Determine the (x, y) coordinate at the center of the cell enclosing the given text.  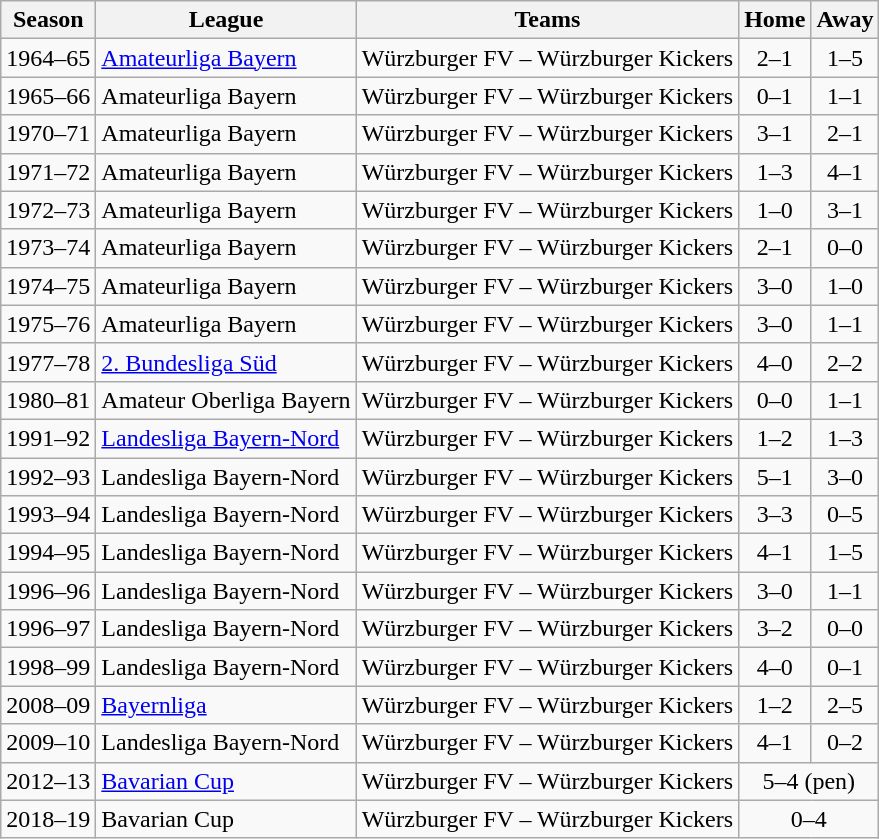
2018–19 (48, 819)
5–1 (775, 477)
1998–99 (48, 667)
1975–76 (48, 324)
0–2 (845, 743)
1964–65 (48, 58)
1996–97 (48, 629)
2008–09 (48, 705)
1994–95 (48, 553)
1973–74 (48, 248)
Home (775, 20)
Amateur Oberliga Bayern (226, 400)
1970–71 (48, 134)
1971–72 (48, 172)
1972–73 (48, 210)
0–4 (809, 819)
3–3 (775, 515)
Teams (548, 20)
2–2 (845, 362)
Away (845, 20)
2–5 (845, 705)
5–4 (pen) (809, 781)
1965–66 (48, 96)
Bayernliga (226, 705)
1992–93 (48, 477)
1991–92 (48, 438)
League (226, 20)
1996–96 (48, 591)
0–5 (845, 515)
1980–81 (48, 400)
2. Bundesliga Süd (226, 362)
2009–10 (48, 743)
1993–94 (48, 515)
Season (48, 20)
3–2 (775, 629)
1977–78 (48, 362)
2012–13 (48, 781)
1974–75 (48, 286)
